Extract the (X, Y) coordinate from the center of the cell holding the provided text.  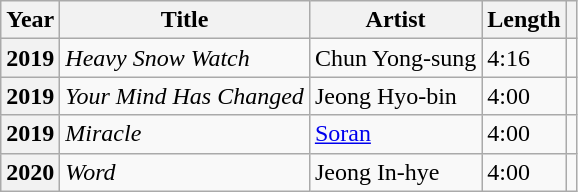
Length (524, 20)
Word (185, 172)
Year (30, 20)
Artist (395, 20)
Your Mind Has Changed (185, 96)
2020 (30, 172)
Miracle (185, 134)
Title (185, 20)
Jeong Hyo-bin (395, 96)
Chun Yong-sung (395, 58)
Soran (395, 134)
Heavy Snow Watch (185, 58)
4:16 (524, 58)
Jeong In-hye (395, 172)
